Search for the cell housing the specified text and yield its [x, y] center coordinate. 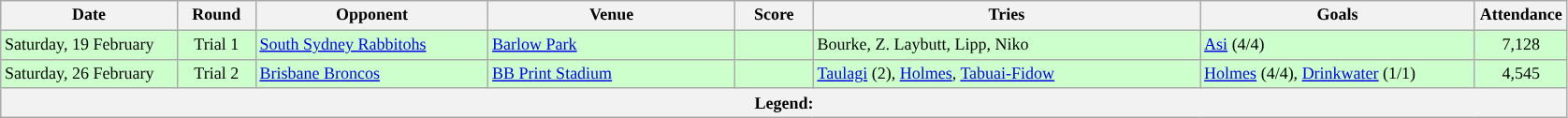
Brisbane Broncos [372, 73]
BB Print Stadium [612, 73]
Barlow Park [612, 45]
Tries [1007, 15]
Trial 1 [216, 45]
Saturday, 19 February [90, 45]
Venue [612, 15]
Goals [1338, 15]
7,128 [1521, 45]
Holmes (4/4), Drinkwater (1/1) [1338, 73]
Trial 2 [216, 73]
Bourke, Z. Laybutt, Lipp, Niko [1007, 45]
Attendance [1521, 15]
Score [774, 15]
Round [216, 15]
South Sydney Rabbitohs [372, 45]
Opponent [372, 15]
Taulagi (2), Holmes, Tabuai-Fidow [1007, 73]
Asi (4/4) [1338, 45]
Date [90, 15]
Legend: [784, 103]
4,545 [1521, 73]
Saturday, 26 February [90, 73]
